Detect which cell encompasses the target text, then output its [X, Y] center coordinate. 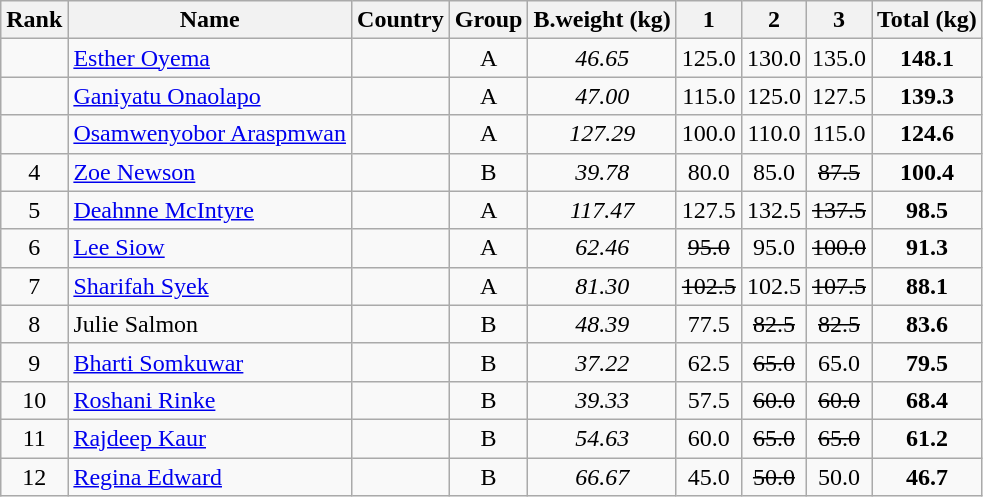
48.39 [602, 324]
12 [34, 477]
Total (kg) [928, 20]
Esther Oyema [210, 58]
Name [210, 20]
39.33 [602, 400]
1 [708, 20]
87.5 [838, 172]
Roshani Rinke [210, 400]
83.6 [928, 324]
46.65 [602, 58]
47.00 [602, 96]
8 [34, 324]
3 [838, 20]
85.0 [774, 172]
110.0 [774, 134]
Regina Edward [210, 477]
45.0 [708, 477]
61.2 [928, 438]
91.3 [928, 248]
54.63 [602, 438]
81.30 [602, 286]
66.67 [602, 477]
57.5 [708, 400]
117.47 [602, 210]
Rank [34, 20]
77.5 [708, 324]
80.0 [708, 172]
Deahnne McIntyre [210, 210]
Lee Siow [210, 248]
Zoe Newson [210, 172]
107.5 [838, 286]
Country [401, 20]
88.1 [928, 286]
132.5 [774, 210]
Julie Salmon [210, 324]
62.5 [708, 362]
Group [488, 20]
37.22 [602, 362]
68.4 [928, 400]
100.4 [928, 172]
Ganiyatu Onaolapo [210, 96]
130.0 [774, 58]
11 [34, 438]
6 [34, 248]
98.5 [928, 210]
Sharifah Syek [210, 286]
B.weight (kg) [602, 20]
Rajdeep Kaur [210, 438]
Bharti Somkuwar [210, 362]
137.5 [838, 210]
148.1 [928, 58]
7 [34, 286]
10 [34, 400]
62.46 [602, 248]
5 [34, 210]
2 [774, 20]
79.5 [928, 362]
39.78 [602, 172]
135.0 [838, 58]
Osamwenyobor Araspmwan [210, 134]
9 [34, 362]
46.7 [928, 477]
4 [34, 172]
124.6 [928, 134]
127.29 [602, 134]
139.3 [928, 96]
